Extract the (x, y) coordinate from the center of the cell holding the provided text.  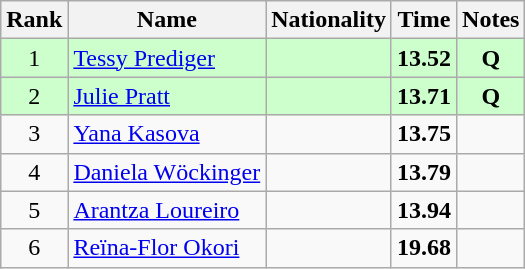
3 (34, 134)
Yana Kasova (167, 134)
Notes (491, 20)
1 (34, 58)
13.52 (424, 58)
Reïna-Flor Okori (167, 248)
Arantza Loureiro (167, 210)
13.94 (424, 210)
Julie Pratt (167, 96)
Time (424, 20)
Rank (34, 20)
13.75 (424, 134)
19.68 (424, 248)
4 (34, 172)
Tessy Prediger (167, 58)
13.79 (424, 172)
2 (34, 96)
5 (34, 210)
6 (34, 248)
Name (167, 20)
13.71 (424, 96)
Nationality (329, 20)
Daniela Wöckinger (167, 172)
